Identify which cell holds the provided text, then report its [x, y] central coordinate. 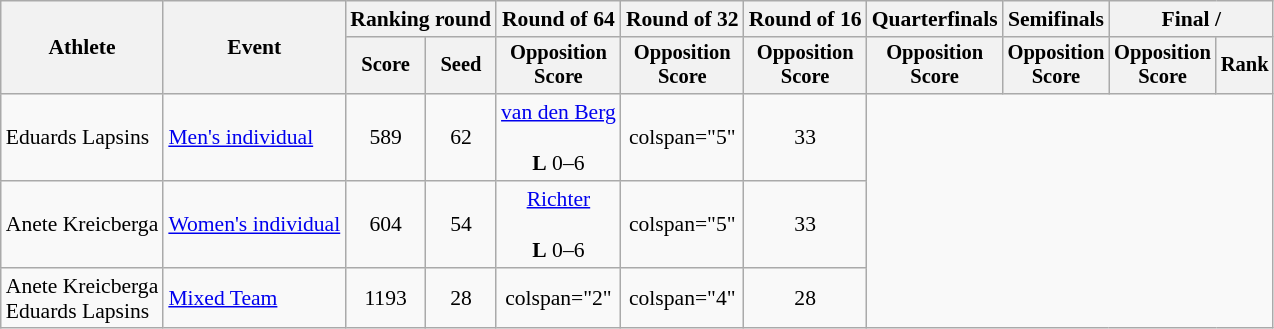
589 [386, 138]
Round of 64 [558, 19]
54 [461, 224]
Athlete [82, 48]
604 [386, 224]
Round of 16 [806, 19]
Ranking round [420, 19]
Anete KreicbergaEduards Lapsins [82, 298]
Men's individual [254, 138]
Round of 32 [682, 19]
Mixed Team [254, 298]
colspan="4" [682, 298]
Anete Kreicberga [82, 224]
Eduards Lapsins [82, 138]
Rank [1245, 66]
colspan="2" [558, 298]
1193 [386, 298]
62 [461, 138]
Women's individual [254, 224]
Final / [1191, 19]
Seed [461, 66]
Event [254, 48]
Richter L 0–6 [558, 224]
Semifinals [1056, 19]
Score [386, 66]
Quarterfinals [935, 19]
van den Berg L 0–6 [558, 138]
